Identify which cell holds the provided text, then report its [X, Y] central coordinate. 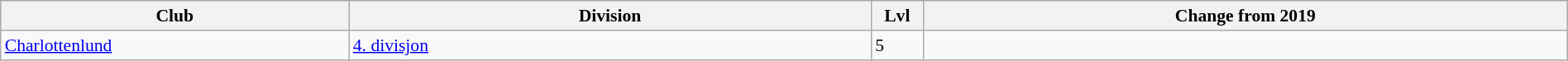
Charlottenlund [175, 45]
Division [610, 16]
Lvl [896, 16]
5 [896, 45]
Club [175, 16]
4. divisjon [610, 45]
Change from 2019 [1245, 16]
